Pinpoint the cell where the given text exists, returning its (X, Y) midpoint coordinate. 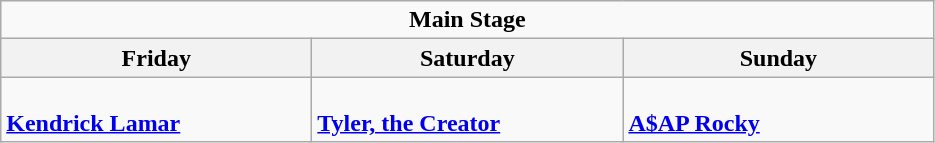
Main Stage (468, 20)
A$AP Rocky (778, 110)
Friday (156, 58)
Saturday (468, 58)
Sunday (778, 58)
Tyler, the Creator (468, 110)
Kendrick Lamar (156, 110)
